Pinpoint the cell where the given text exists, returning its [x, y] midpoint coordinate. 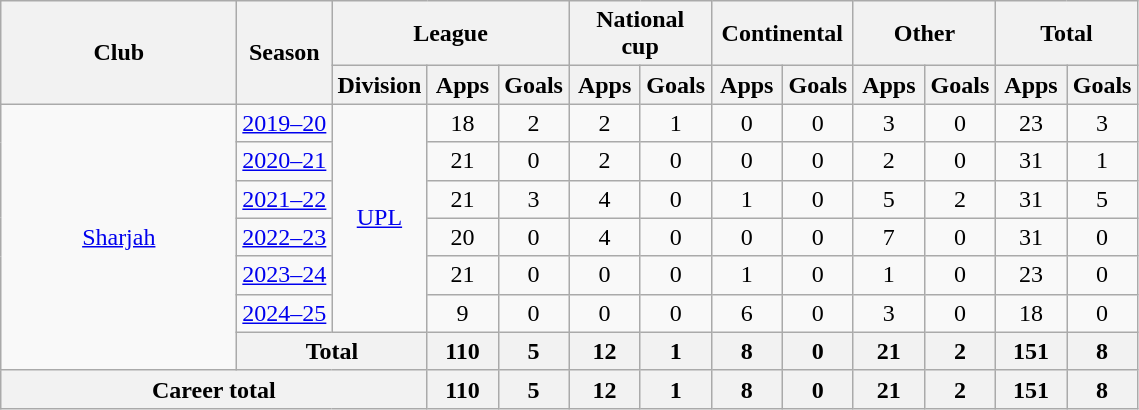
6 [746, 313]
2020–21 [284, 161]
9 [462, 313]
7 [888, 237]
2024–25 [284, 313]
Division [380, 85]
Other [924, 34]
Club [119, 52]
2022–23 [284, 237]
UPL [380, 218]
National cup [640, 34]
Season [284, 52]
Continental [782, 34]
Career total [214, 389]
2019–20 [284, 123]
20 [462, 237]
2023–24 [284, 275]
League [450, 34]
2021–22 [284, 199]
Sharjah [119, 237]
